Locate the cell with the specified text and output its (x, y) center coordinate. 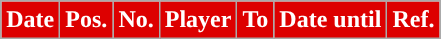
Date until (330, 20)
No. (136, 20)
Player (198, 20)
To (256, 20)
Date (30, 20)
Ref. (414, 20)
Pos. (86, 20)
